Capture the cell that displays the provided text and extract its [X, Y] central coordinate. 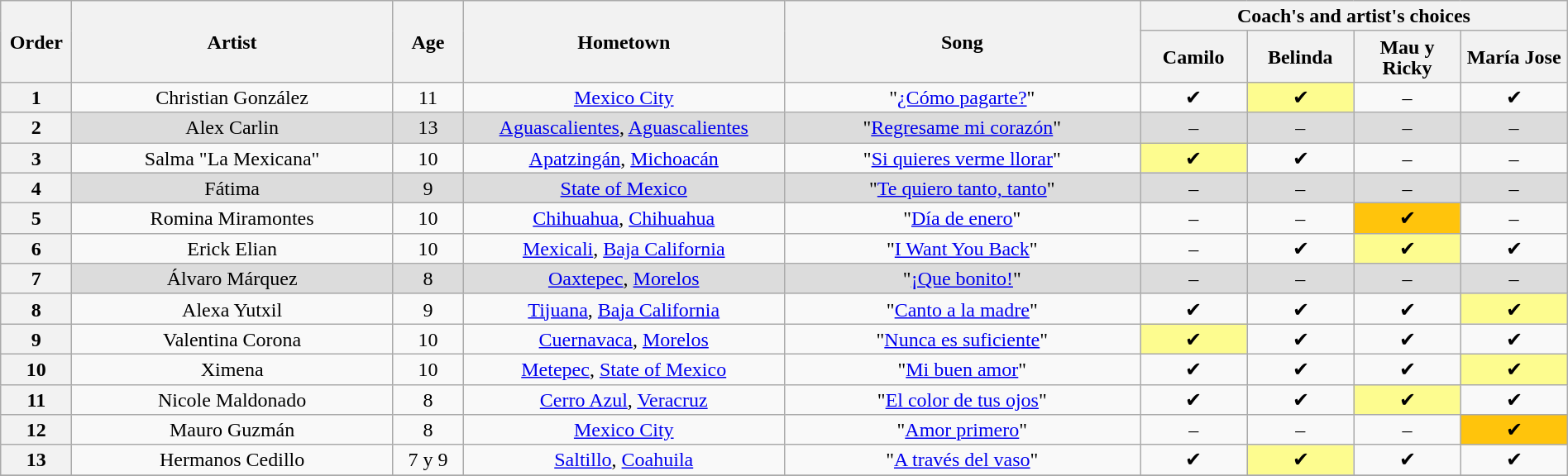
Cerro Azul, Veracruz [624, 400]
Hermanos Cedillo [232, 459]
Tijuana, Baja California [624, 309]
Valentina Corona [232, 339]
"¡Que bonito!" [963, 279]
"¿Cómo pagarte?" [963, 98]
State of Mexico [624, 188]
Coach's and artist's choices [1355, 17]
3 [36, 157]
Erick Elian [232, 248]
"Regresame mi corazón" [963, 127]
Artist [232, 41]
Age [428, 41]
"I Want You Back" [963, 248]
Belinda [1300, 56]
Aguascalientes, Aguascalientes [624, 127]
Apatzingán, Michoacán [624, 157]
"Te quiero tanto, tanto" [963, 188]
"Si quieres verme llorar" [963, 157]
Álvaro Márquez [232, 279]
Oaxtepec, Morelos [624, 279]
Metepec, State of Mexico [624, 369]
Ximena [232, 369]
"El color de tus ojos" [963, 400]
Song [963, 41]
Mexicali, Baja California [624, 248]
Christian González [232, 98]
Saltillo, Coahuila [624, 459]
Alex Carlin [232, 127]
Romina Miramontes [232, 218]
Fátima [232, 188]
Camilo [1194, 56]
Hometown [624, 41]
"Mi buen amor" [963, 369]
"Canto a la madre" [963, 309]
1 [36, 98]
"Amor primero" [963, 430]
Mauro Guzmán [232, 430]
Chihuahua, Chihuahua [624, 218]
12 [36, 430]
"Nunca es suficiente" [963, 339]
7 [36, 279]
2 [36, 127]
Alexa Yutxil [232, 309]
7 y 9 [428, 459]
"Día de enero" [963, 218]
Salma "La Mexicana" [232, 157]
"A través del vaso" [963, 459]
Cuernavaca, Morelos [624, 339]
Order [36, 41]
Mau y Ricky [1408, 56]
María Jose [1513, 56]
Nicole Maldonado [232, 400]
6 [36, 248]
5 [36, 218]
4 [36, 188]
